Capture the cell that displays the provided text and extract its [x, y] central coordinate. 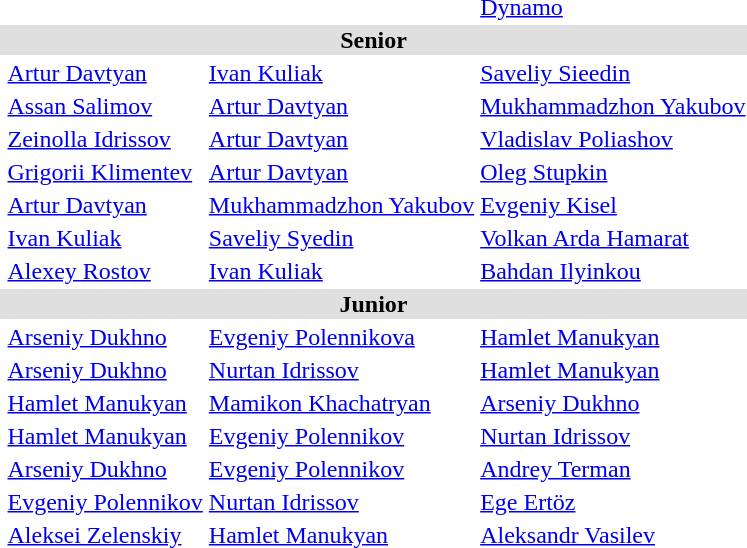
Oleg Stupkin [613, 172]
Alexey Rostov [105, 271]
Saveliy Syedin [341, 238]
Zeinolla Idrissov [105, 139]
Mamikon Khachatryan [341, 403]
Grigorii Klimentev [105, 172]
Assan Salimov [105, 106]
Senior [374, 40]
Evgeniy Kisel [613, 205]
Vladislav Poliashov [613, 139]
Bahdan Ilyinkou [613, 271]
Evgeniy Polennikova [341, 337]
Andrey Terman [613, 469]
Ege Ertöz [613, 502]
Junior [374, 304]
Saveliy Sieedin [613, 73]
Volkan Arda Hamarat [613, 238]
